For the text-containing cell, return its midpoint in (X, Y) coordinate format. 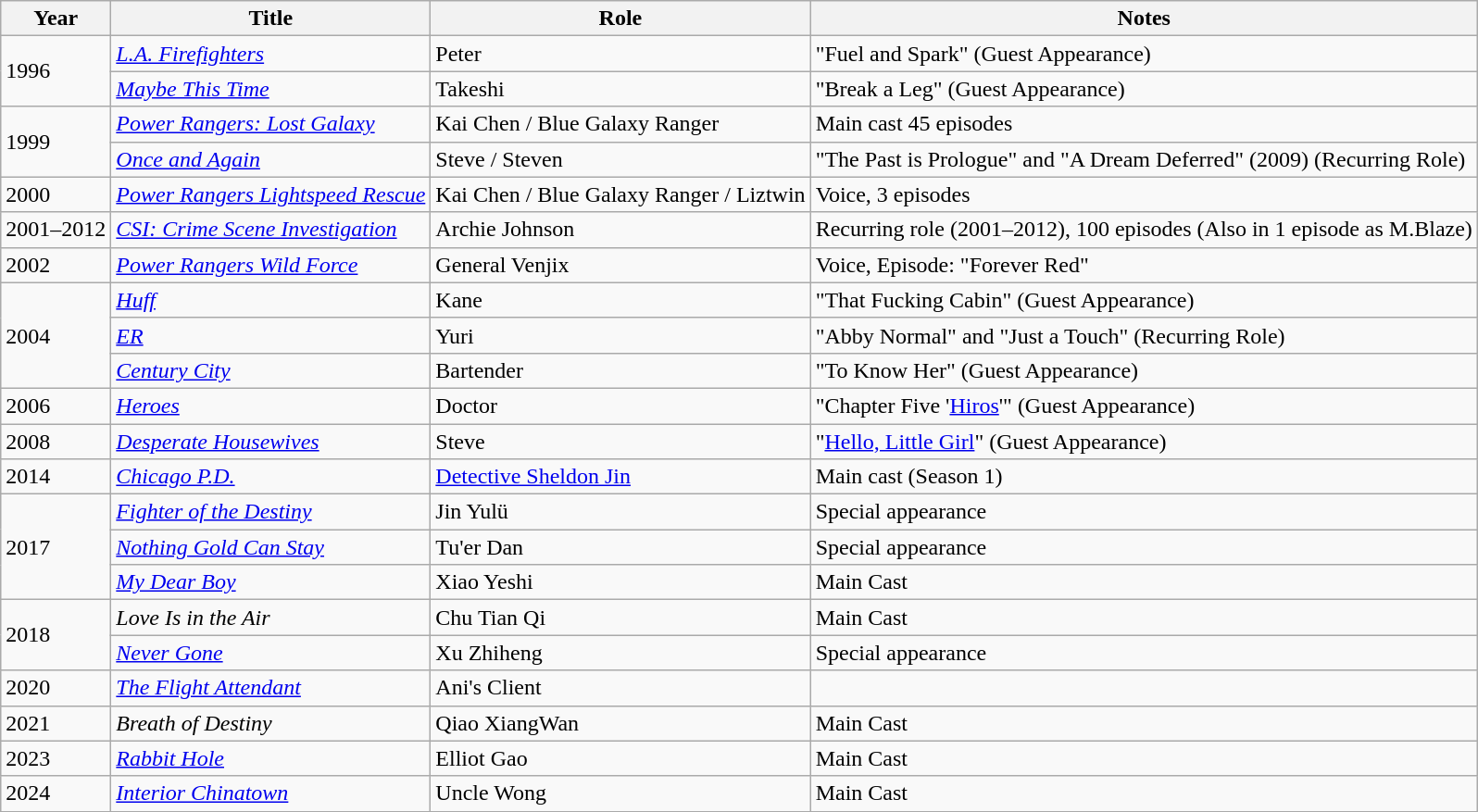
2008 (56, 442)
Main cast (Season 1) (1144, 477)
Role (620, 19)
Once and Again (270, 159)
Steve (620, 442)
2006 (56, 406)
Yuri (620, 335)
ER (270, 335)
"Chapter Five 'Hiros'" (Guest Appearance) (1144, 406)
2020 (56, 688)
"Fuel and Spark" (Guest Appearance) (1144, 54)
2000 (56, 194)
Heroes (270, 406)
Breath of Destiny (270, 723)
"Hello, Little Girl" (Guest Appearance) (1144, 442)
Notes (1144, 19)
Elliot Gao (620, 758)
Main cast 45 episodes (1144, 124)
Kane (620, 300)
CSI: Crime Scene Investigation (270, 230)
2018 (56, 635)
2004 (56, 335)
The Flight Attendant (270, 688)
Ani's Client (620, 688)
"Abby Normal" and "Just a Touch" (Recurring Role) (1144, 335)
Uncle Wong (620, 793)
Maybe This Time (270, 89)
"To Know Her" (Guest Appearance) (1144, 370)
Huff (270, 300)
Desperate Housewives (270, 442)
2002 (56, 265)
Interior Chinatown (270, 793)
Fighter of the Destiny (270, 512)
Tu'er Dan (620, 547)
Chicago P.D. (270, 477)
Peter (620, 54)
"That Fucking Cabin" (Guest Appearance) (1144, 300)
Takeshi (620, 89)
Xu Zhiheng (620, 653)
2014 (56, 477)
My Dear Boy (270, 582)
Power Rangers: Lost Galaxy (270, 124)
Title (270, 19)
2024 (56, 793)
Steve / Steven (620, 159)
1996 (56, 71)
Xiao Yeshi (620, 582)
Power Rangers Wild Force (270, 265)
2021 (56, 723)
Nothing Gold Can Stay (270, 547)
Never Gone (270, 653)
Power Rangers Lightspeed Rescue (270, 194)
Chu Tian Qi (620, 618)
Kai Chen / Blue Galaxy Ranger (620, 124)
Jin Yulü (620, 512)
Qiao XiangWan (620, 723)
Doctor (620, 406)
Love Is in the Air (270, 618)
Archie Johnson (620, 230)
Detective Sheldon Jin (620, 477)
Bartender (620, 370)
"Break a Leg" (Guest Appearance) (1144, 89)
2001–2012 (56, 230)
Year (56, 19)
Century City (270, 370)
Rabbit Hole (270, 758)
2017 (56, 547)
Voice, Episode: "Forever Red" (1144, 265)
2023 (56, 758)
"The Past is Prologue" and "A Dream Deferred" (2009) (Recurring Role) (1144, 159)
L.A. Firefighters (270, 54)
Recurring role (2001–2012), 100 episodes (Also in 1 episode as M.Blaze) (1144, 230)
Voice, 3 episodes (1144, 194)
1999 (56, 142)
General Venjix (620, 265)
Kai Chen / Blue Galaxy Ranger / Liztwin (620, 194)
